Find where the given text appears and provide that cell's center as [x, y] coordinate. 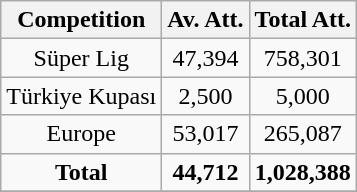
53,017 [206, 134]
Süper Lig [82, 58]
265,087 [303, 134]
Total Att. [303, 20]
2,500 [206, 96]
758,301 [303, 58]
5,000 [303, 96]
1,028,388 [303, 172]
Türkiye Kupası [82, 96]
Competition [82, 20]
Av. Att. [206, 20]
47,394 [206, 58]
Total [82, 172]
44,712 [206, 172]
Europe [82, 134]
